Search for the cell housing the specified text and yield its (X, Y) center coordinate. 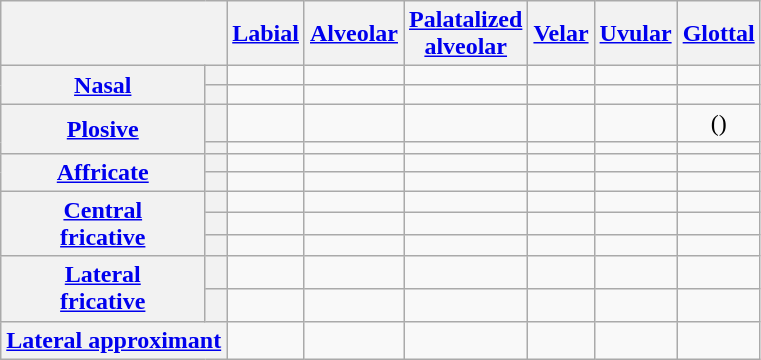
Lateral approximant (114, 340)
Affricate (103, 172)
Velar (561, 34)
Centralfricative (103, 224)
Uvular (636, 34)
Nasal (103, 85)
Lateralfricative (103, 288)
Plosive (103, 128)
Palatalizedalveolar (466, 34)
Glottal (718, 34)
() (718, 123)
Labial (266, 34)
Alveolar (354, 34)
